Extract the (x, y) coordinate from the center of the cell holding the provided text.  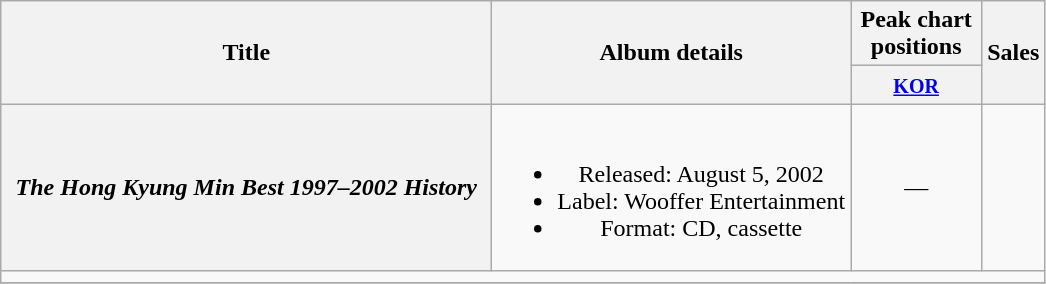
The Hong Kyung Min Best 1997–2002 History (246, 188)
Peak chart positions (916, 34)
Title (246, 52)
Sales (1014, 52)
Released: August 5, 2002Label: Wooffer EntertainmentFormat: CD, cassette (672, 188)
— (916, 188)
KOR (916, 85)
Album details (672, 52)
